Pinpoint the cell where the given text exists, returning its [X, Y] midpoint coordinate. 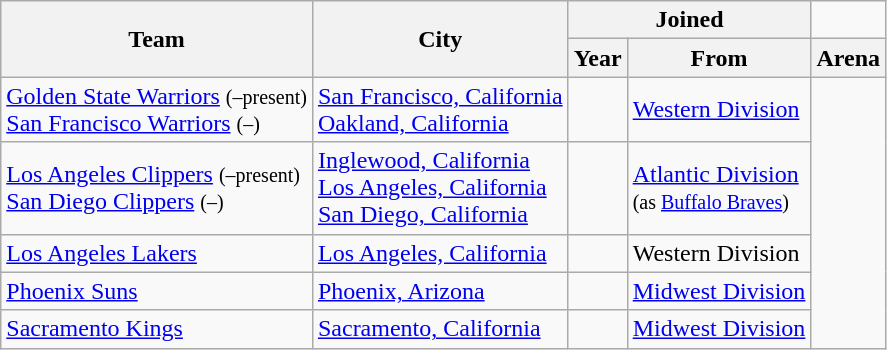
Arena [848, 58]
Phoenix, Arizona [440, 291]
Golden State Warriors (–present)San Francisco Warriors (–) [157, 110]
Year [598, 58]
Atlantic Division(as Buffalo Braves) [719, 188]
Los Angeles, California [440, 253]
From [719, 58]
Los Angeles Lakers [157, 253]
Phoenix Suns [157, 291]
Los Angeles Clippers (–present)San Diego Clippers (–) [157, 188]
Sacramento, California [440, 329]
San Francisco, CaliforniaOakland, California [440, 110]
Sacramento Kings [157, 329]
Joined [690, 20]
City [440, 39]
Inglewood, CaliforniaLos Angeles, CaliforniaSan Diego, California [440, 188]
Team [157, 39]
